Find where the given text appears and provide that cell's center as (x, y) coordinate. 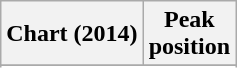
Chart (2014) (72, 34)
Peakposition (189, 34)
